Provide the [X, Y] coordinate of the cell's center where the given text is located.  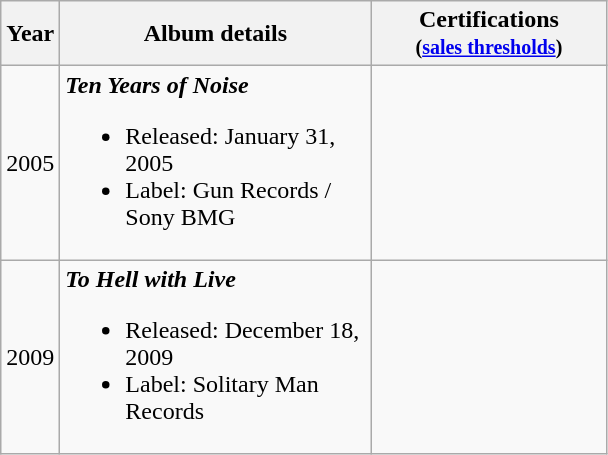
Album details [216, 34]
To Hell with LiveReleased: December 18, 2009Label: Solitary Man Records [216, 357]
Ten Years of NoiseReleased: January 31, 2005Label: Gun Records / Sony BMG [216, 163]
Year [30, 34]
2005 [30, 163]
2009 [30, 357]
Certifications(sales thresholds) [489, 34]
